Pinpoint the cell where the given text exists, returning its (x, y) midpoint coordinate. 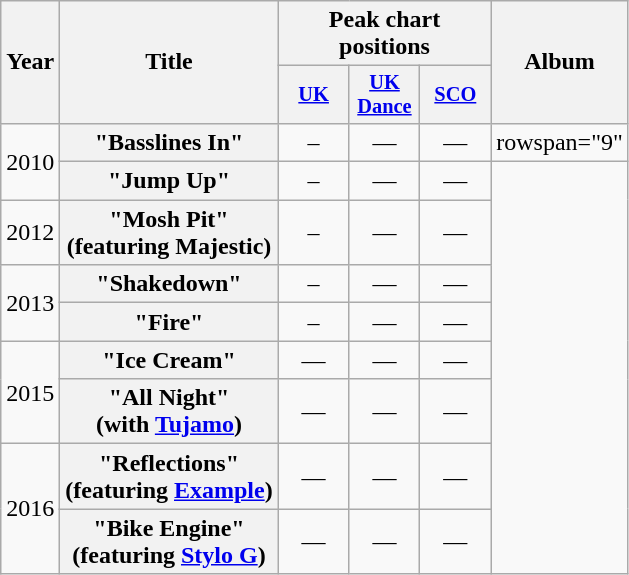
2015 (30, 392)
Album (560, 62)
"Mosh Pit"(featuring Majestic) (169, 232)
rowspan="9" (560, 142)
"Reflections"(featuring Example) (169, 476)
"Fire" (169, 322)
2010 (30, 161)
SCO (456, 95)
UK (314, 95)
2012 (30, 232)
"Basslines In" (169, 142)
Peak chart positions (384, 34)
2013 (30, 303)
"Jump Up" (169, 181)
"All Night"(with Tujamo) (169, 412)
UKDance (384, 95)
2016 (30, 509)
"Shakedown" (169, 284)
"Ice Cream" (169, 360)
Year (30, 62)
"Bike Engine"(featuring Stylo G) (169, 542)
Title (169, 62)
